Determine the [x, y] coordinate at the center of the cell enclosing the given text.  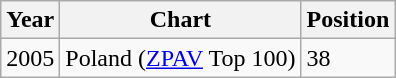
Year [30, 20]
38 [348, 58]
2005 [30, 58]
Position [348, 20]
Chart [180, 20]
Poland (ZPAV Top 100) [180, 58]
